Scan for the cell matching the given text and deliver its (x, y) coordinate at center. 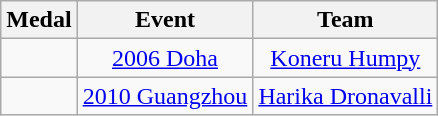
Team (346, 20)
2006 Doha (165, 58)
2010 Guangzhou (165, 96)
Harika Dronavalli (346, 96)
Event (165, 20)
Medal (39, 20)
Koneru Humpy (346, 58)
